Search for the cell housing the specified text and yield its (x, y) center coordinate. 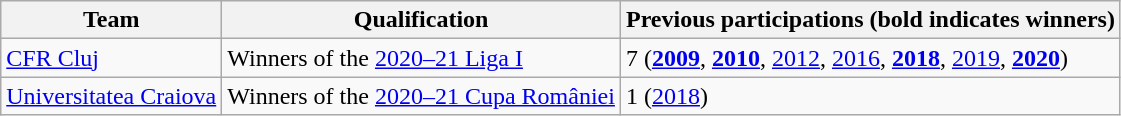
Winners of the 2020–21 Cupa României (422, 96)
7 (2009, 2010, 2012, 2016, 2018, 2019, 2020) (870, 58)
Qualification (422, 20)
CFR Cluj (112, 58)
Universitatea Craiova (112, 96)
Team (112, 20)
1 (2018) (870, 96)
Winners of the 2020–21 Liga I (422, 58)
Previous participations (bold indicates winners) (870, 20)
